Identify which cell holds the provided text, then report its [x, y] central coordinate. 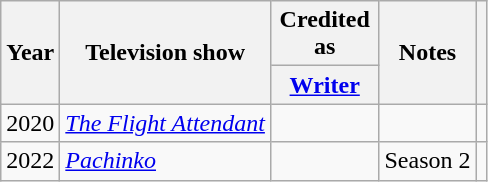
Pachinko [166, 161]
Credited as [324, 34]
Notes [428, 52]
2020 [30, 123]
Television show [166, 52]
Writer [324, 85]
Season 2 [428, 161]
2022 [30, 161]
The Flight Attendant [166, 123]
Year [30, 52]
